Return (X, Y) of the center of cell containing provided text 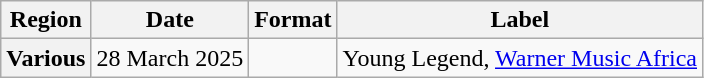
28 March 2025 (170, 58)
Format (293, 20)
Region (46, 20)
Various (46, 58)
Young Legend, Warner Music Africa (520, 58)
Label (520, 20)
Date (170, 20)
